Scan for the cell matching the given text and deliver its (X, Y) coordinate at center. 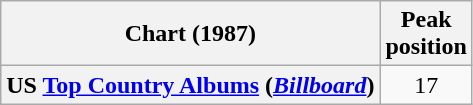
Peakposition (426, 34)
Chart (1987) (190, 34)
17 (426, 85)
US Top Country Albums (Billboard) (190, 85)
